Output the (x, y) coordinate of the center of the cell containing the given text.  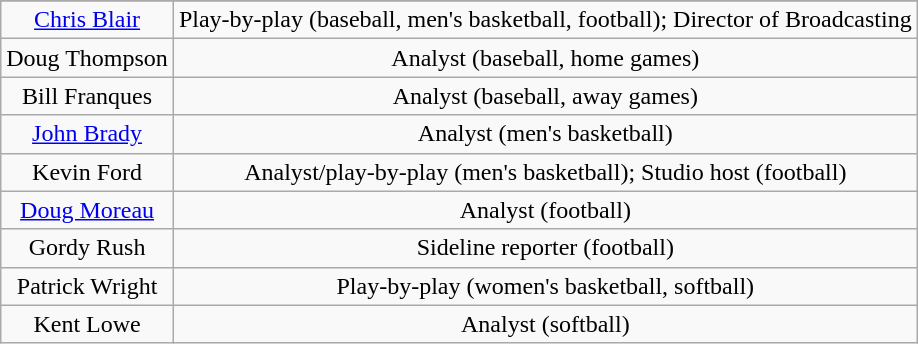
Kevin Ford (88, 172)
John Brady (88, 134)
Gordy Rush (88, 248)
Analyst (softball) (545, 324)
Analyst (men's basketball) (545, 134)
Analyst (baseball, home games) (545, 58)
Play-by-play (baseball, men's basketball, football); Director of Broadcasting (545, 20)
Analyst (football) (545, 210)
Sideline reporter (football) (545, 248)
Bill Franques (88, 96)
Kent Lowe (88, 324)
Chris Blair (88, 20)
Doug Thompson (88, 58)
Analyst (baseball, away games) (545, 96)
Patrick Wright (88, 286)
Play-by-play (women's basketball, softball) (545, 286)
Doug Moreau (88, 210)
Analyst/play-by-play (men's basketball); Studio host (football) (545, 172)
